Provide the [X, Y] coordinate of the cell's center where the given text is located.  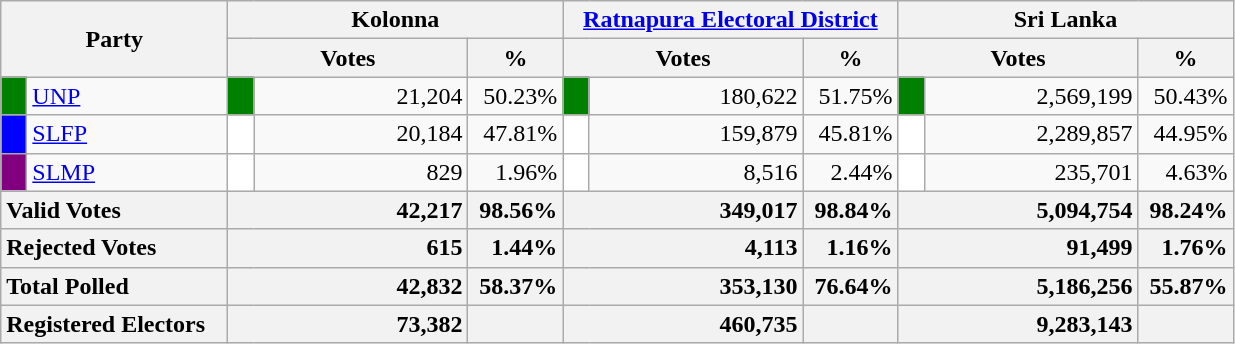
5,094,754 [1018, 210]
460,735 [683, 324]
235,701 [1031, 172]
Ratnapura Electoral District [730, 20]
76.64% [850, 286]
98.84% [850, 210]
91,499 [1018, 248]
1.16% [850, 248]
SLMP [128, 172]
45.81% [850, 134]
47.81% [516, 134]
Party [114, 39]
9,283,143 [1018, 324]
55.87% [1186, 286]
21,204 [361, 96]
5,186,256 [1018, 286]
Total Polled [114, 286]
1.96% [516, 172]
Registered Electors [114, 324]
51.75% [850, 96]
Rejected Votes [114, 248]
2,289,857 [1031, 134]
615 [348, 248]
58.37% [516, 286]
2,569,199 [1031, 96]
20,184 [361, 134]
Sri Lanka [1066, 20]
SLFP [128, 134]
180,622 [696, 96]
44.95% [1186, 134]
349,017 [683, 210]
4,113 [683, 248]
50.43% [1186, 96]
829 [361, 172]
UNP [128, 96]
50.23% [516, 96]
73,382 [348, 324]
98.56% [516, 210]
Kolonna [396, 20]
353,130 [683, 286]
Valid Votes [114, 210]
1.44% [516, 248]
98.24% [1186, 210]
42,832 [348, 286]
4.63% [1186, 172]
42,217 [348, 210]
159,879 [696, 134]
1.76% [1186, 248]
2.44% [850, 172]
8,516 [696, 172]
